Capture the cell that displays the provided text and extract its (x, y) central coordinate. 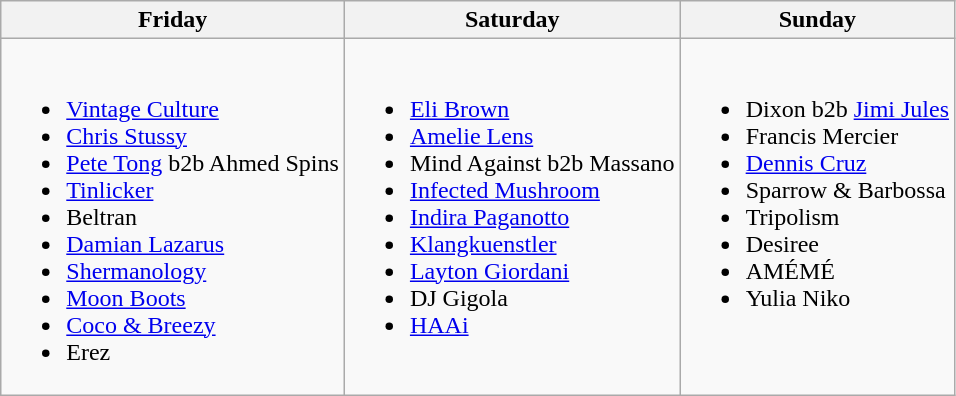
Eli BrownAmelie LensMind Against b2b MassanoInfected MushroomIndira PaganottoKlangkuenstlerLayton GiordaniDJ GigolaHAAi (512, 217)
Friday (173, 20)
Vintage CultureChris StussyPete Tong b2b Ahmed SpinsTinlickerBeltranDamian LazarusShermanologyMoon BootsCoco & BreezyErez (173, 217)
Saturday (512, 20)
Sunday (817, 20)
Dixon b2b Jimi JulesFrancis MercierDennis CruzSparrow & BarbossaTripolismDesireeAMÉMÉYulia Niko (817, 217)
